Return [x, y] of the center of cell containing provided text 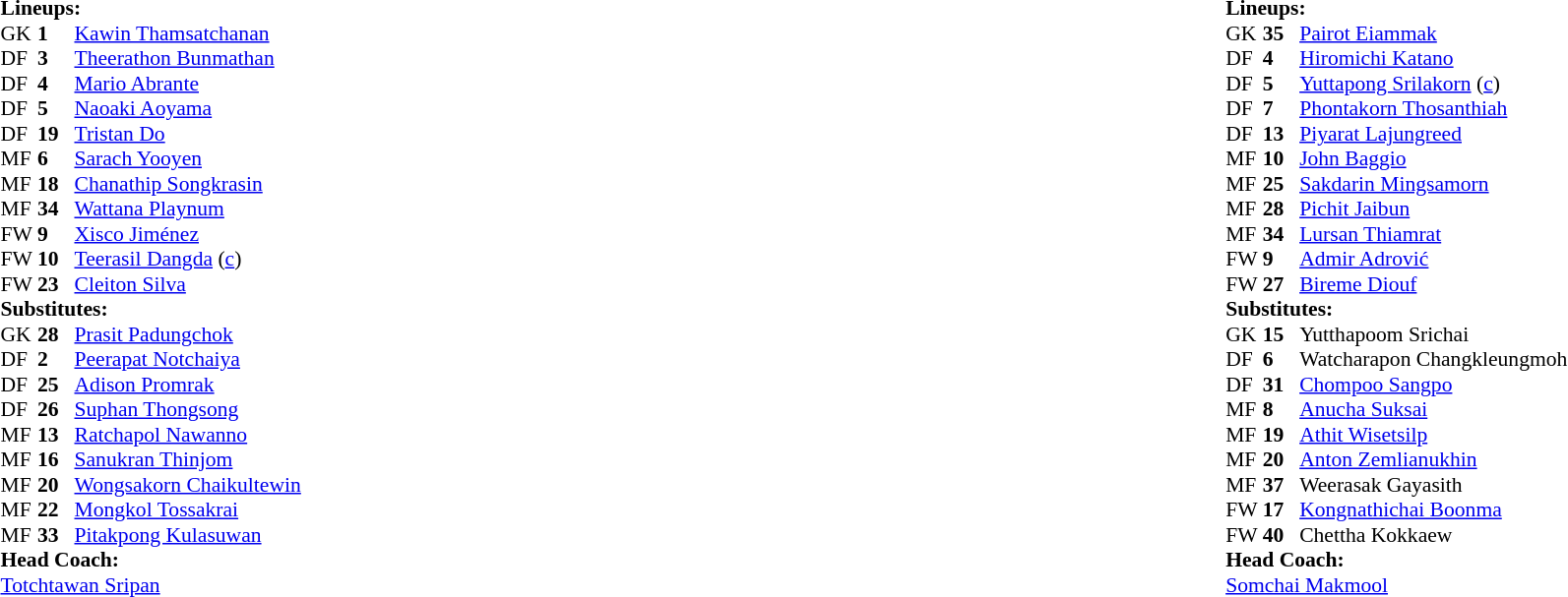
Peerapat Notchaiya [188, 359]
Chompoo Sangpo [1433, 385]
Kawin Thamsatchanan [188, 33]
3 [56, 58]
Phontakorn Thosanthiah [1433, 109]
Yuttapong Srilakorn (c) [1433, 84]
7 [1282, 109]
Naoaki Aoyama [188, 109]
Xisco Jiménez [188, 234]
15 [1282, 334]
Cleiton Silva [188, 284]
1 [56, 33]
27 [1282, 284]
Admir Adrović [1433, 259]
Chanathip Songkrasin [188, 184]
Hiromichi Katano [1433, 58]
37 [1282, 485]
Prasit Padungchok [188, 334]
2 [56, 359]
Sakdarin Mingsamorn [1433, 184]
Watcharapon Changkleungmoh [1433, 359]
Suphan Thongsong [188, 410]
17 [1282, 510]
Kongnathichai Boonma [1433, 510]
31 [1282, 385]
Athit Wisetsilp [1433, 435]
Bireme Diouf [1433, 284]
8 [1282, 410]
35 [1282, 33]
Yutthapoom Srichai [1433, 334]
33 [56, 535]
Adison Promrak [188, 385]
23 [56, 284]
John Baggio [1433, 158]
Wattana Playnum [188, 209]
Pichit Jaibun [1433, 209]
18 [56, 184]
Teerasil Dangda (c) [188, 259]
Weerasak Gayasith [1433, 485]
Pitakpong Kulasuwan [188, 535]
Ratchapol Nawanno [188, 435]
Mario Abrante [188, 84]
Lursan Thiamrat [1433, 234]
Theerathon Bunmathan [188, 58]
Wongsakorn Chaikultewin [188, 485]
Mongkol Tossakrai [188, 510]
16 [56, 459]
22 [56, 510]
Anucha Suksai [1433, 410]
40 [1282, 535]
Sarach Yooyen [188, 158]
Anton Zemlianukhin [1433, 459]
Sanukran Thinjom [188, 459]
Chettha Kokkaew [1433, 535]
Piyarat Lajungreed [1433, 134]
Pairot Eiammak [1433, 33]
Tristan Do [188, 134]
26 [56, 410]
